From the cell containing the given text, extract its center point as [x, y] coordinate. 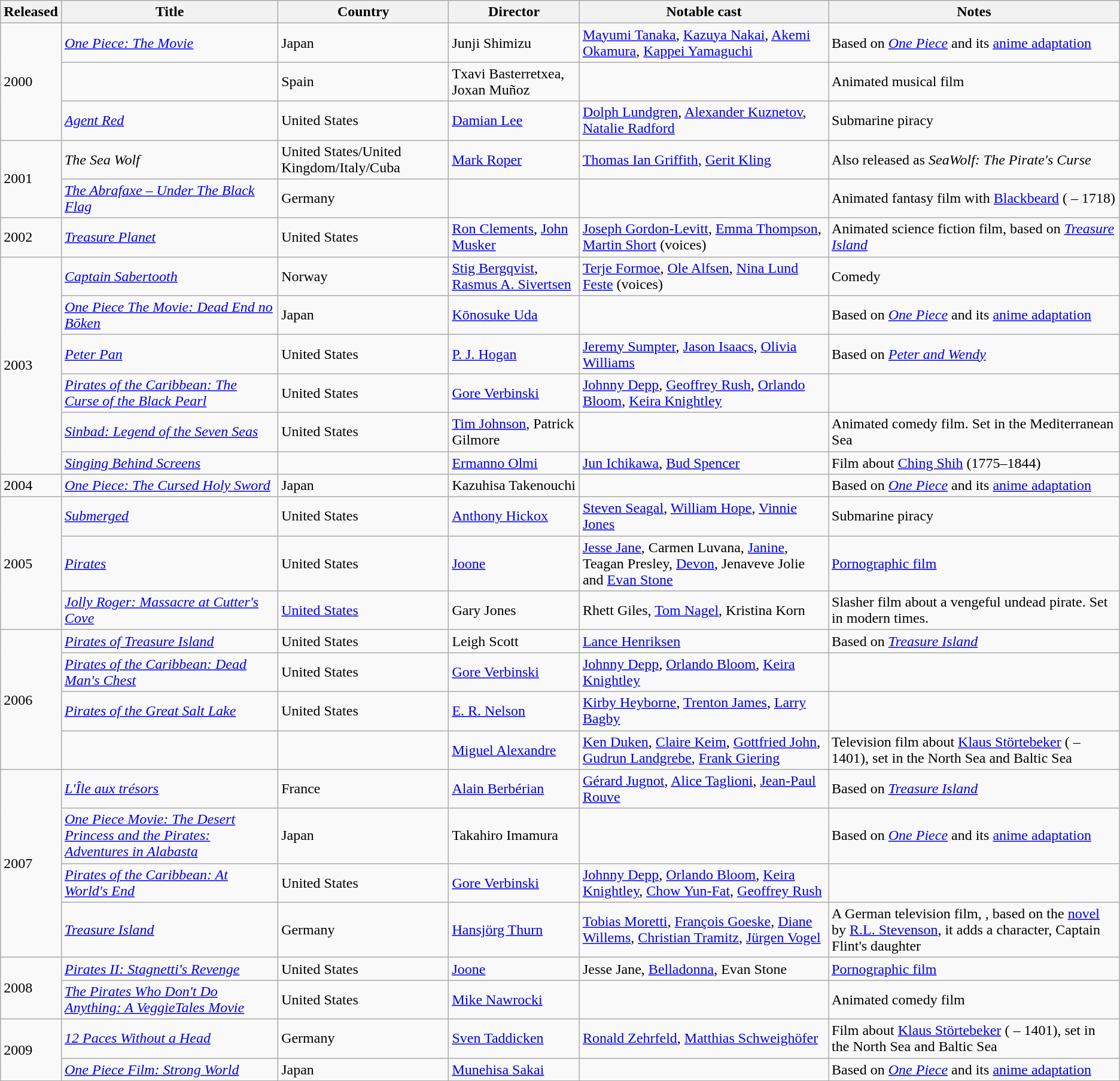
Damian Lee [515, 121]
Munehisa Sakai [515, 1069]
One Piece: The Movie [169, 43]
Title [169, 12]
Released [31, 12]
Miguel Alexandre [515, 750]
Peter Pan [169, 354]
Gérard Jugnot, Alice Taglioni, Jean-Paul Rouve [704, 788]
Treasure Planet [169, 237]
Film about Klaus Störtebeker ( – 1401), set in the North Sea and Baltic Sea [974, 1039]
The Sea Wolf [169, 159]
Submerged [169, 517]
Steven Seagal, William Hope, Vinnie Jones [704, 517]
Junji Shimizu [515, 43]
United States/United Kingdom/Italy/Cuba [364, 159]
Jeremy Sumpter, Jason Isaacs, Olivia Williams [704, 354]
Kōnosuke Uda [515, 315]
A German television film, , based on the novel by R.L. Stevenson, it adds a character, Captain Flint's daughter [974, 930]
Spain [364, 81]
Dolph Lundgren, Alexander Kuznetov, Natalie Radford [704, 121]
Director [515, 12]
Mark Roper [515, 159]
Jesse Jane, Carmen Luvana, Janine, Teagan Presley, Devon, Jenaveve Jolie and Evan Stone [704, 564]
Animated science fiction film, based on Treasure Island [974, 237]
Ron Clements, John Musker [515, 237]
Pirates of the Caribbean: Dead Man's Chest [169, 672]
Film about Ching Shih (1775–1844) [974, 462]
E. R. Nelson [515, 711]
Pirates [169, 564]
Tobias Moretti, François Goeske, Diane Willems, Christian Tramitz, Jürgen Vogel [704, 930]
Singing Behind Screens [169, 462]
Kirby Heyborne, Trenton James, Larry Bagby [704, 711]
2000 [31, 81]
Tim Johnson, Patrick Gilmore [515, 432]
Mayumi Tanaka, Kazuya Nakai, Akemi Okamura, Kappei Yamaguchi [704, 43]
Captain Sabertooth [169, 276]
Gary Jones [515, 610]
Pirates of the Caribbean: At World's End [169, 883]
Johnny Depp, Geoffrey Rush, Orlando Bloom, Keira Knightley [704, 392]
Leigh Scott [515, 641]
Treasure Island [169, 930]
2007 [31, 863]
Rhett Giles, Tom Nagel, Kristina Korn [704, 610]
Joseph Gordon-Levitt, Emma Thompson, Martin Short (voices) [704, 237]
Pirates of Treasure Island [169, 641]
Ermanno Olmi [515, 462]
Ken Duken, Claire Keim, Gottfried John, Gudrun Landgrebe, Frank Giering [704, 750]
Agent Red [169, 121]
Sinbad: Legend of the Seven Seas [169, 432]
Stig Bergqvist, Rasmus A. Sivertsen [515, 276]
Lance Henriksen [704, 641]
12 Paces Without a Head [169, 1039]
L'Île aux trésors [169, 788]
Comedy [974, 276]
Animated fantasy film with Blackbeard ( – 1718) [974, 199]
Txavi Basterretxea, Joxan Muñoz [515, 81]
Norway [364, 276]
Alain Berbérian [515, 788]
Also released as SeaWolf: The Pirate's Curse [974, 159]
Country [364, 12]
Notes [974, 12]
Pirates of the Great Salt Lake [169, 711]
France [364, 788]
2008 [31, 988]
The Pirates Who Don't Do Anything: A VeggieTales Movie [169, 999]
One Piece The Movie: Dead End no Bōken [169, 315]
Johnny Depp, Orlando Bloom, Keira Knightley [704, 672]
Johnny Depp, Orlando Bloom, Keira Knightley, Chow Yun-Fat, Geoffrey Rush [704, 883]
2001 [31, 179]
The Abrafaxe – Under The Black Flag [169, 199]
Television film about Klaus Störtebeker ( – 1401), set in the North Sea and Baltic Sea [974, 750]
Pirates of the Caribbean: The Curse of the Black Pearl [169, 392]
2003 [31, 365]
Anthony Hickox [515, 517]
Jesse Jane, Belladonna, Evan Stone [704, 969]
2006 [31, 700]
2009 [31, 1049]
Hansjörg Thurn [515, 930]
Jolly Roger: Massacre at Cutter's Cove [169, 610]
One Piece Film: Strong World [169, 1069]
2004 [31, 486]
Notable cast [704, 12]
Terje Formoe, Ole Alfsen, Nina Lund Feste (voices) [704, 276]
Ronald Zehrfeld, Matthias Schweighöfer [704, 1039]
Thomas Ian Griffith, Gerit Kling [704, 159]
Pirates II: Stagnetti's Revenge [169, 969]
2002 [31, 237]
Animated comedy film [974, 999]
Jun Ichikawa, Bud Spencer [704, 462]
One Piece: The Cursed Holy Sword [169, 486]
Takahiro Imamura [515, 836]
2005 [31, 564]
Slasher film about a vengeful undead pirate. Set in modern times. [974, 610]
Mike Nawrocki [515, 999]
Sven Taddicken [515, 1039]
Based on Peter and Wendy [974, 354]
One Piece Movie: The Desert Princess and the Pirates: Adventures in Alabasta [169, 836]
Animated comedy film. Set in the Mediterranean Sea [974, 432]
Kazuhisa Takenouchi [515, 486]
P. J. Hogan [515, 354]
Animated musical film [974, 81]
